Return [x, y] of the center of cell containing provided text 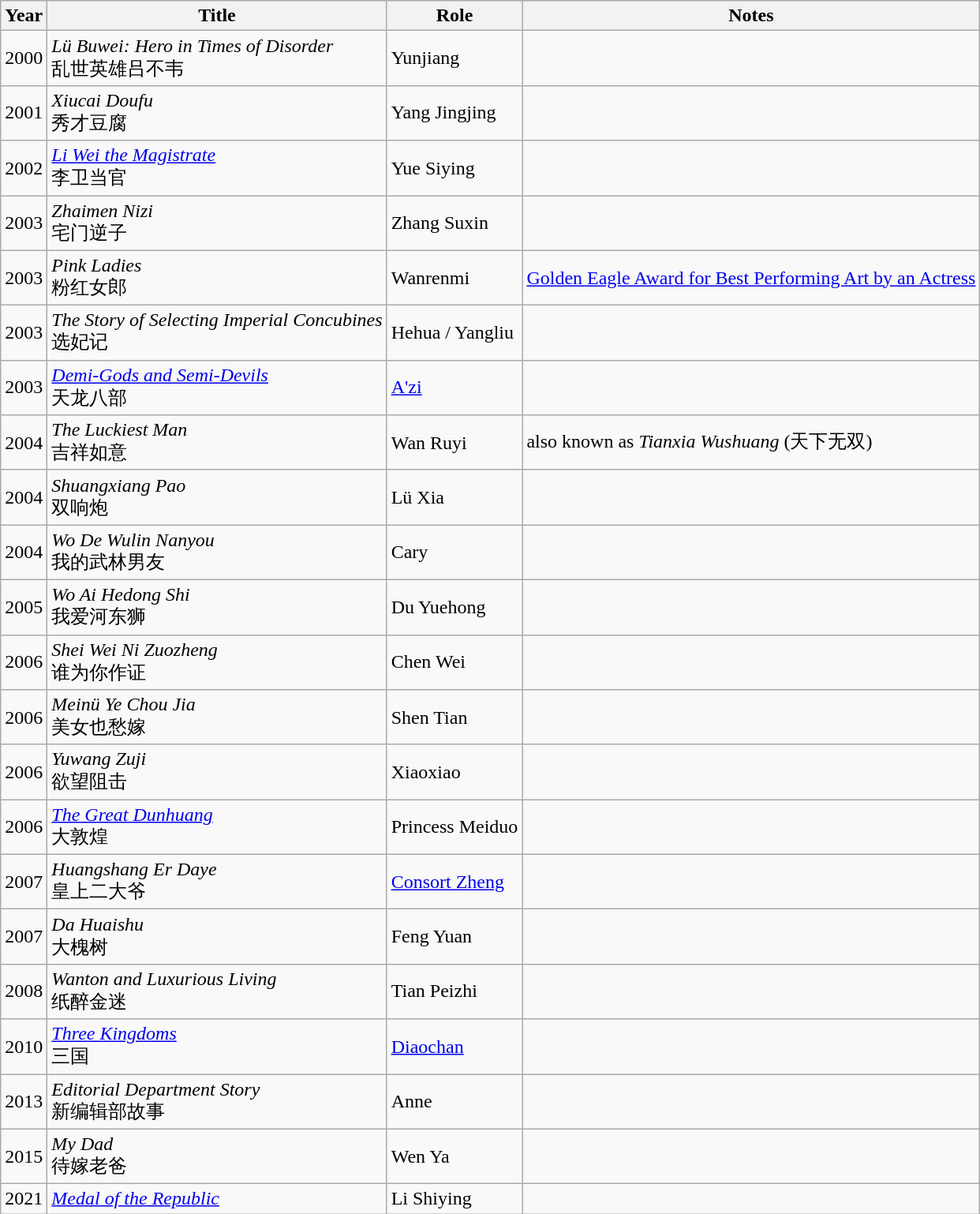
Zhaimen Nizi宅门逆子 [217, 223]
Wanrenmi [454, 278]
2005 [24, 607]
The Great Dunhuang大敦煌 [217, 827]
Chen Wei [454, 662]
Consort Zheng [454, 882]
Wan Ruyi [454, 443]
Lü Buwei: Hero in Times of Disorder乱世英雄吕不韦 [217, 58]
also known as Tianxia Wushuang (天下无双) [751, 443]
Cary [454, 553]
The Story of Selecting Imperial Concubines选妃记 [217, 333]
Medal of the Republic [217, 1199]
Hehua / Yangliu [454, 333]
Wanton and Luxurious Living纸醉金迷 [217, 991]
Yunjiang [454, 58]
Xiaoxiao [454, 772]
Lü Xia [454, 497]
Meinü Ye Chou Jia美女也愁嫁 [217, 718]
Zhang Suxin [454, 223]
Shei Wei Ni Zuozheng谁为你作证 [217, 662]
My Dad待嫁老爸 [217, 1156]
2021 [24, 1199]
Role [454, 16]
2000 [24, 58]
Demi-Gods and Semi-Devils天龙八部 [217, 388]
Xiucai Doufu秀才豆腐 [217, 113]
2010 [24, 1047]
2008 [24, 991]
Title [217, 16]
2015 [24, 1156]
Notes [751, 16]
2002 [24, 168]
Da Huaishu大槐树 [217, 937]
2013 [24, 1101]
2001 [24, 113]
Shen Tian [454, 718]
Yang Jingjing [454, 113]
Princess Meiduo [454, 827]
The Luckiest Man吉祥如意 [217, 443]
Wo Ai Hedong Shi我爱河东狮 [217, 607]
Shuangxiang Pao双响炮 [217, 497]
Wo De Wulin Nanyou我的武林男友 [217, 553]
Huangshang Er Daye皇上二大爷 [217, 882]
Year [24, 16]
Golden Eagle Award for Best Performing Art by an Actress [751, 278]
Editorial Department Story新编辑部故事 [217, 1101]
Li Wei the Magistrate李卫当官 [217, 168]
Anne [454, 1101]
Yue Siying [454, 168]
A'zi [454, 388]
Three Kingdoms三国 [217, 1047]
Wen Ya [454, 1156]
Li Shiying [454, 1199]
Yuwang Zuji欲望阻击 [217, 772]
Pink Ladies粉红女郎 [217, 278]
Diaochan [454, 1047]
Tian Peizhi [454, 991]
Feng Yuan [454, 937]
Du Yuehong [454, 607]
